Determine the [X, Y] coordinate at the center of the cell enclosing the given text.  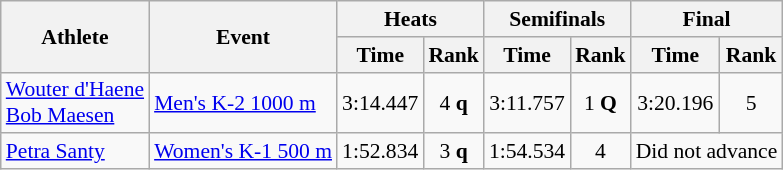
Men's K-2 1000 m [243, 102]
1:52.834 [380, 152]
Wouter d'Haene Bob Maesen [75, 102]
3 q [454, 152]
Women's K-1 500 m [243, 152]
4 [600, 152]
3:14.447 [380, 102]
3:20.196 [676, 102]
1:54.534 [527, 152]
Did not advance [707, 152]
Event [243, 36]
5 [752, 102]
Semifinals [558, 19]
Heats [410, 19]
3:11.757 [527, 102]
Petra Santy [75, 152]
Final [707, 19]
Athlete [75, 36]
1 Q [600, 102]
4 q [454, 102]
